Pinpoint the cell where the given text exists, returning its [X, Y] midpoint coordinate. 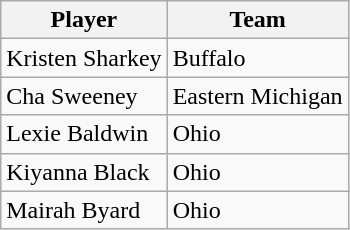
Lexie Baldwin [84, 134]
Player [84, 20]
Kiyanna Black [84, 172]
Eastern Michigan [258, 96]
Buffalo [258, 58]
Team [258, 20]
Cha Sweeney [84, 96]
Kristen Sharkey [84, 58]
Mairah Byard [84, 210]
